Pinpoint the cell where the given text exists, returning its (x, y) midpoint coordinate. 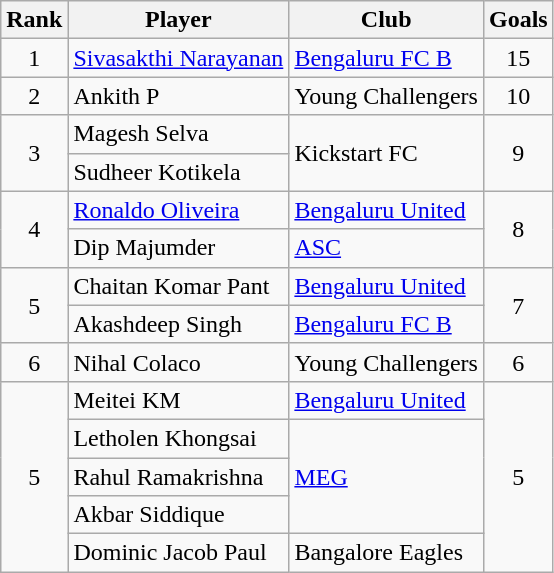
2 (34, 96)
Ronaldo Oliveira (178, 210)
Rank (34, 20)
Player (178, 20)
Goals (518, 20)
15 (518, 58)
Sivasakthi Narayanan (178, 58)
Rahul Ramakrishna (178, 477)
Akashdeep Singh (178, 324)
ASC (386, 248)
Meitei KM (178, 400)
Akbar Siddique (178, 515)
MEG (386, 476)
9 (518, 153)
7 (518, 305)
Letholen Khongsai (178, 438)
Kickstart FC (386, 153)
Ankith P (178, 96)
Dominic Jacob Paul (178, 553)
Nihal Colaco (178, 362)
Bangalore Eagles (386, 553)
Club (386, 20)
1 (34, 58)
Magesh Selva (178, 134)
Chaitan Komar Pant (178, 286)
4 (34, 229)
Sudheer Kotikela (178, 172)
8 (518, 229)
Dip Majumder (178, 248)
3 (34, 153)
10 (518, 96)
